For the text-containing cell, return its midpoint in [X, Y] coordinate format. 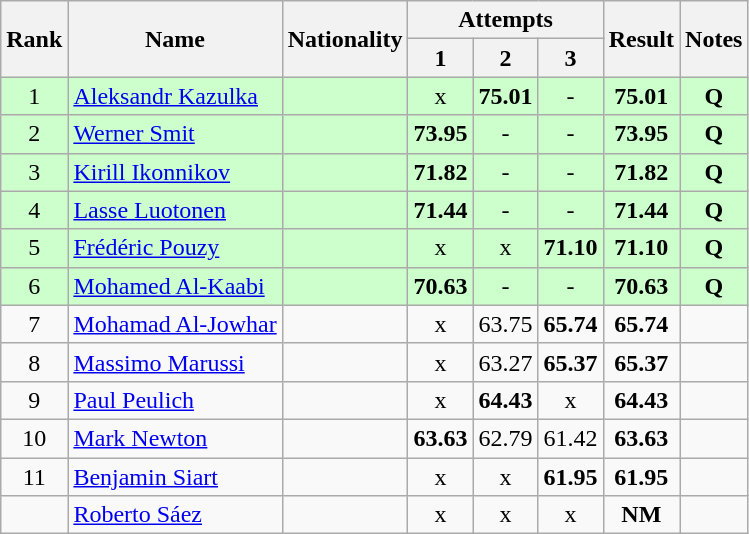
62.79 [506, 438]
Werner Smit [175, 134]
Nationality [345, 39]
Name [175, 39]
Roberto Sáez [175, 515]
Paul Peulich [175, 400]
Attempts [506, 20]
8 [34, 362]
Mohamed Al-Kaabi [175, 286]
Notes [714, 39]
9 [34, 400]
63.75 [506, 324]
Massimo Marussi [175, 362]
Mark Newton [175, 438]
NM [641, 515]
Frédéric Pouzy [175, 248]
4 [34, 210]
Mohamad Al-Jowhar [175, 324]
Result [641, 39]
Kirill Ikonnikov [175, 172]
11 [34, 477]
7 [34, 324]
5 [34, 248]
6 [34, 286]
Aleksandr Kazulka [175, 96]
10 [34, 438]
Benjamin Siart [175, 477]
61.42 [570, 438]
63.27 [506, 362]
Rank [34, 39]
Lasse Luotonen [175, 210]
